Provide the (X, Y) coordinate of the cell's center where the given text is located.  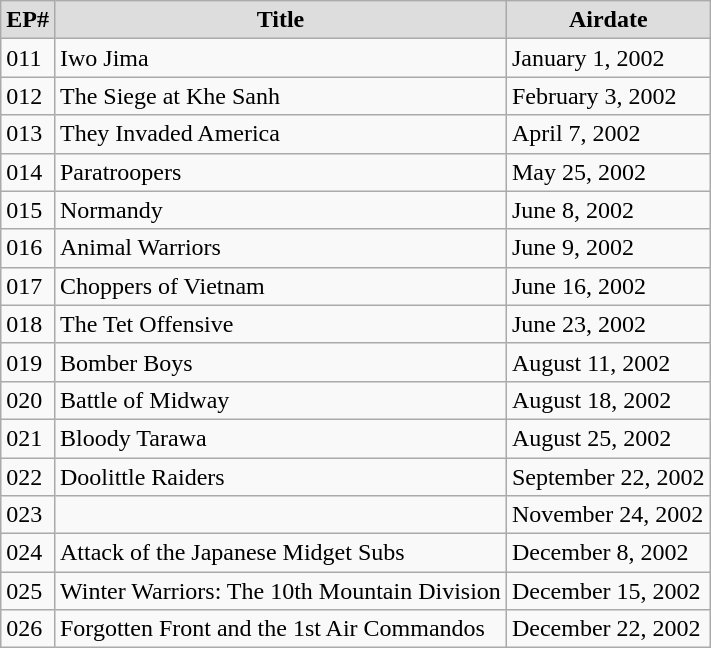
015 (28, 210)
012 (28, 96)
026 (28, 629)
Winter Warriors: The 10th Mountain Division (280, 591)
011 (28, 58)
023 (28, 515)
January 1, 2002 (608, 58)
Choppers of Vietnam (280, 286)
November 24, 2002 (608, 515)
The Tet Offensive (280, 324)
Attack of the Japanese Midget Subs (280, 553)
September 22, 2002 (608, 477)
Title (280, 20)
June 16, 2002 (608, 286)
018 (28, 324)
019 (28, 362)
Normandy (280, 210)
024 (28, 553)
013 (28, 134)
Bloody Tarawa (280, 438)
021 (28, 438)
Doolittle Raiders (280, 477)
Animal Warriors (280, 248)
June 9, 2002 (608, 248)
016 (28, 248)
Forgotten Front and the 1st Air Commandos (280, 629)
August 11, 2002 (608, 362)
June 8, 2002 (608, 210)
The Siege at Khe Sanh (280, 96)
Battle of Midway (280, 400)
February 3, 2002 (608, 96)
December 22, 2002 (608, 629)
014 (28, 172)
Paratroopers (280, 172)
Iwo Jima (280, 58)
020 (28, 400)
025 (28, 591)
December 8, 2002 (608, 553)
December 15, 2002 (608, 591)
Bomber Boys (280, 362)
August 18, 2002 (608, 400)
June 23, 2002 (608, 324)
May 25, 2002 (608, 172)
April 7, 2002 (608, 134)
EP# (28, 20)
They Invaded America (280, 134)
017 (28, 286)
August 25, 2002 (608, 438)
Airdate (608, 20)
022 (28, 477)
